Pinpoint the cell where the given text exists, returning its [x, y] midpoint coordinate. 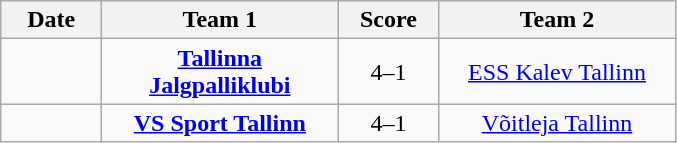
Tallinna Jalgpalliklubi [220, 72]
Team 2 [557, 20]
VS Sport Tallinn [220, 123]
Team 1 [220, 20]
Date [52, 20]
Võitleja Tallinn [557, 123]
ESS Kalev Tallinn [557, 72]
Score [388, 20]
